From the cell containing the given text, extract its center point as (X, Y) coordinate. 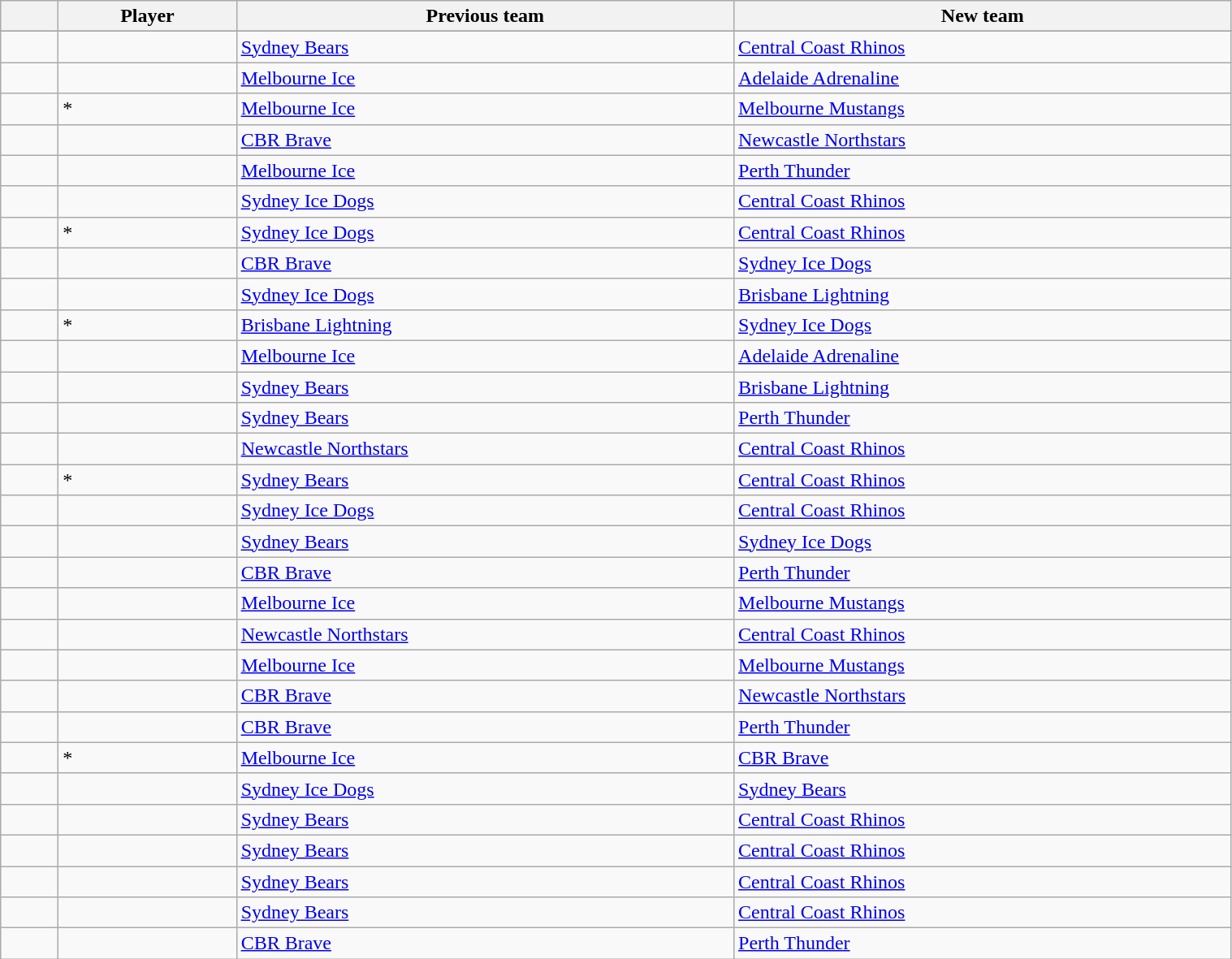
Player (148, 16)
Previous team (485, 16)
New team (983, 16)
